Detect which cell encompasses the target text, then output its [x, y] center coordinate. 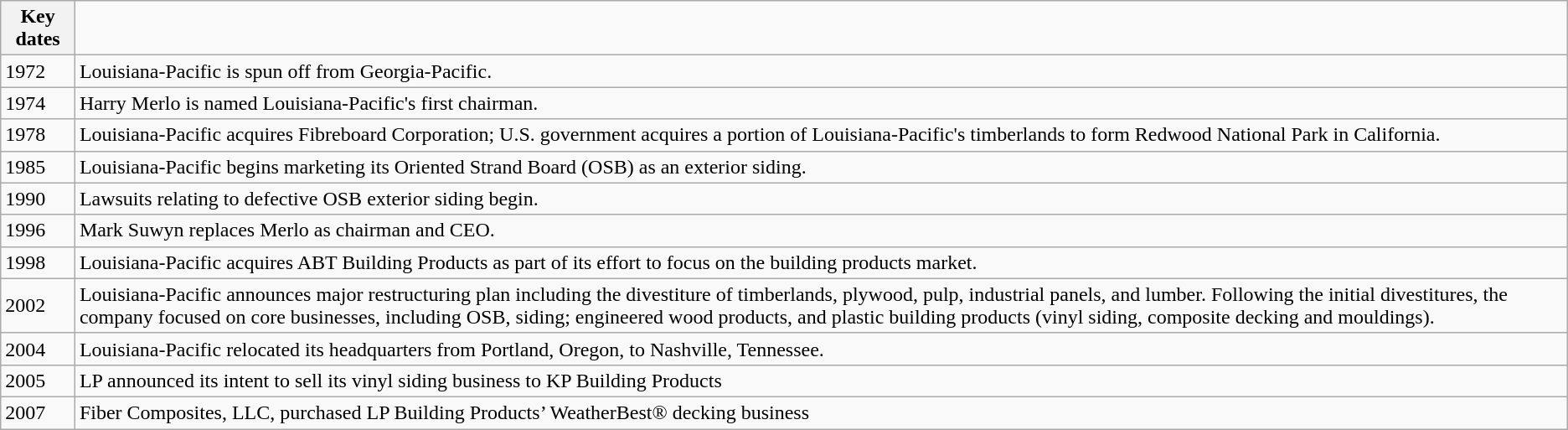
Louisiana-Pacific relocated its headquarters from Portland, Oregon, to Nashville, Tennessee. [821, 349]
1990 [39, 199]
Fiber Composites, LLC, purchased LP Building Products’ WeatherBest® decking business [821, 412]
Louisiana-Pacific begins marketing its Oriented Strand Board (OSB) as an exterior siding. [821, 167]
Mark Suwyn replaces Merlo as chairman and CEO. [821, 231]
2002 [39, 305]
1985 [39, 167]
1996 [39, 231]
Louisiana-Pacific acquires ABT Building Products as part of its effort to focus on the building products market. [821, 262]
Louisiana-Pacific is spun off from Georgia-Pacific. [821, 71]
LP announced its intent to sell its vinyl siding business to KP Building Products [821, 381]
Lawsuits relating to defective OSB exterior siding begin. [821, 199]
2004 [39, 349]
1972 [39, 71]
1974 [39, 103]
Harry Merlo is named Louisiana-Pacific's first chairman. [821, 103]
Key dates [39, 28]
1998 [39, 262]
1978 [39, 135]
2005 [39, 381]
2007 [39, 412]
